Return the [X, Y] coordinate for the center point of the cell that contains the specified text.  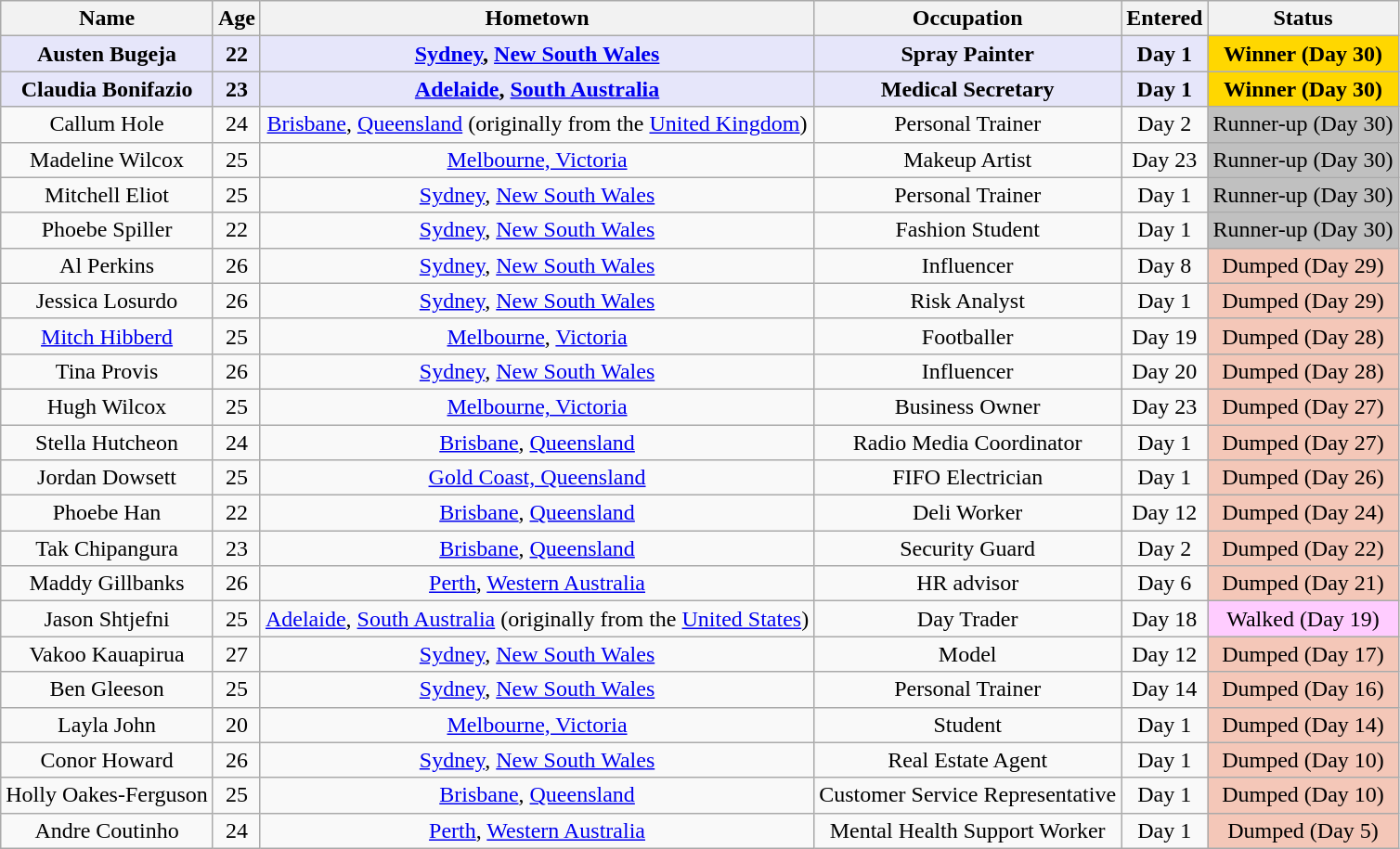
Real Estate Agent [967, 760]
Jason Shtjefni [108, 619]
Medical Secretary [967, 89]
Day Trader [967, 619]
Dumped (Day 21) [1303, 584]
Day 18 [1164, 619]
Mitchell Eliot [108, 195]
Gold Coast, Queensland [537, 478]
Hometown [537, 19]
Dumped (Day 5) [1303, 830]
Day 20 [1164, 371]
Vakoo Kauapirua [108, 654]
Entered [1164, 19]
27 [236, 654]
Day 8 [1164, 265]
Walked (Day 19) [1303, 619]
Phoebe Spiller [108, 230]
Jessica Losurdo [108, 301]
Jordan Dowsett [108, 478]
FIFO Electrician [967, 478]
Age [236, 19]
Maddy Gillbanks [108, 584]
Al Perkins [108, 265]
Brisbane, Queensland (originally from the United Kingdom) [537, 124]
Dumped (Day 14) [1303, 725]
Fashion Student [967, 230]
Claudia Bonifazio [108, 89]
Stella Hutcheon [108, 443]
Mitch Hibberd [108, 336]
Adelaide, South Australia (originally from the United States) [537, 619]
Spray Painter [967, 54]
Dumped (Day 26) [1303, 478]
Radio Media Coordinator [967, 443]
HR advisor [967, 584]
Risk Analyst [967, 301]
Name [108, 19]
Conor Howard [108, 760]
Business Owner [967, 406]
Model [967, 654]
Customer Service Representative [967, 795]
Day 19 [1164, 336]
Deli Worker [967, 513]
Adelaide, South Australia [537, 89]
Hugh Wilcox [108, 406]
Dumped (Day 22) [1303, 548]
20 [236, 725]
Madeline Wilcox [108, 160]
Tak Chipangura [108, 548]
Day 14 [1164, 689]
Andre Coutinho [108, 830]
Status [1303, 19]
Layla John [108, 725]
Austen Bugeja [108, 54]
Ben Gleeson [108, 689]
Dumped (Day 24) [1303, 513]
Dumped (Day 17) [1303, 654]
Makeup Artist [967, 160]
Dumped (Day 16) [1303, 689]
Occupation [967, 19]
Student [967, 725]
Mental Health Support Worker [967, 830]
Phoebe Han [108, 513]
Footballer [967, 336]
Tina Provis [108, 371]
Callum Hole [108, 124]
Holly Oakes-Ferguson [108, 795]
Day 6 [1164, 584]
Security Guard [967, 548]
